Return [x, y] of the center of cell containing provided text 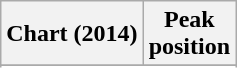
Chart (2014) [72, 34]
Peakposition [189, 34]
